For the text-containing cell, return its midpoint in [x, y] coordinate format. 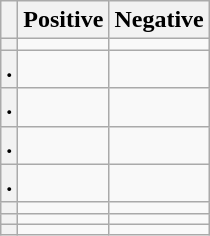
Negative [159, 20]
Positive [64, 20]
